Return [X, Y] of the center of cell containing provided text 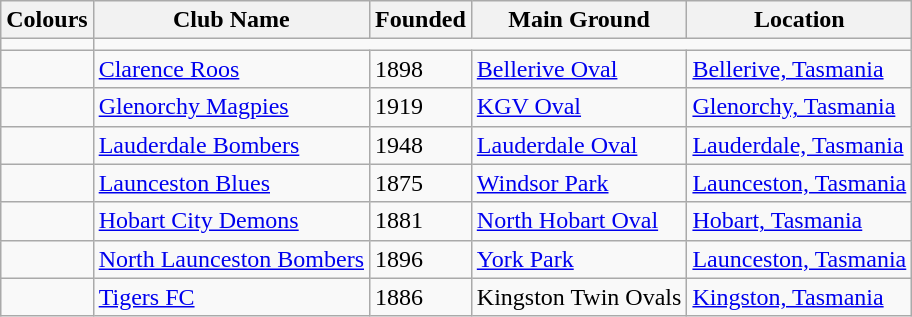
Lauderdale Bombers [231, 145]
Main Ground [579, 20]
1919 [421, 107]
Hobart, Tasmania [800, 221]
Colours [47, 20]
Glenorchy, Tasmania [800, 107]
Location [800, 20]
Windsor Park [579, 183]
North Launceston Bombers [231, 259]
Tigers FC [231, 297]
Club Name [231, 20]
Lauderdale, Tasmania [800, 145]
Lauderdale Oval [579, 145]
1898 [421, 69]
1886 [421, 297]
Hobart City Demons [231, 221]
1896 [421, 259]
Kingston Twin Ovals [579, 297]
North Hobart Oval [579, 221]
Glenorchy Magpies [231, 107]
York Park [579, 259]
Bellerive Oval [579, 69]
Kingston, Tasmania [800, 297]
Bellerive, Tasmania [800, 69]
1881 [421, 221]
Launceston Blues [231, 183]
1948 [421, 145]
Founded [421, 20]
Clarence Roos [231, 69]
1875 [421, 183]
KGV Oval [579, 107]
